Locate the cell with the specified text and output its [x, y] center coordinate. 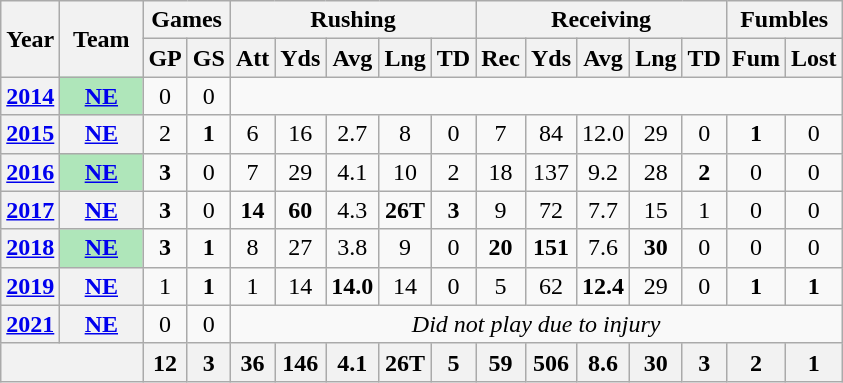
7.7 [604, 210]
18 [501, 172]
151 [550, 248]
2018 [30, 248]
Fum [756, 58]
2016 [30, 172]
2014 [30, 96]
36 [252, 362]
84 [550, 134]
Rec [501, 58]
7.6 [604, 248]
GP [165, 58]
137 [550, 172]
3.8 [352, 248]
10 [405, 172]
20 [501, 248]
Fumbles [784, 20]
Year [30, 39]
8.6 [604, 362]
2015 [30, 134]
12 [165, 362]
Team [102, 39]
16 [300, 134]
6 [252, 134]
506 [550, 362]
4.3 [352, 210]
12.4 [604, 286]
59 [501, 362]
2019 [30, 286]
Receiving [602, 20]
Did not play due to injury [536, 324]
2.7 [352, 134]
Lost [814, 58]
27 [300, 248]
12.0 [604, 134]
14.0 [352, 286]
2017 [30, 210]
9.2 [604, 172]
72 [550, 210]
Games [186, 20]
60 [300, 210]
Rushing [352, 20]
2021 [30, 324]
Att [252, 58]
GS [208, 58]
146 [300, 362]
15 [656, 210]
28 [656, 172]
62 [550, 286]
